Pinpoint the cell where the given text exists, returning its (x, y) midpoint coordinate. 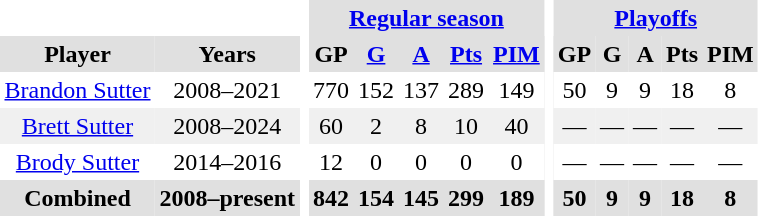
12 (332, 162)
2008–2021 (228, 90)
Player (78, 54)
289 (466, 90)
10 (466, 126)
137 (422, 90)
154 (376, 198)
Playoffs (656, 18)
189 (517, 198)
2008–present (228, 198)
Brody Sutter (78, 162)
40 (517, 126)
Brett Sutter (78, 126)
2014–2016 (228, 162)
152 (376, 90)
2008–2024 (228, 126)
Brandon Sutter (78, 90)
770 (332, 90)
299 (466, 198)
149 (517, 90)
PIM (517, 54)
60 (332, 126)
Regular season (427, 18)
Combined (78, 198)
145 (422, 198)
Years (228, 54)
8 (422, 126)
842 (332, 198)
2 (376, 126)
